Return the [x, y] coordinate for the center point of the cell that contains the specified text.  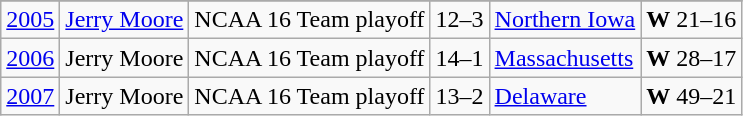
Massachusetts [565, 58]
W 28–17 [692, 58]
2006 [30, 58]
12–3 [460, 20]
W 49–21 [692, 96]
2005 [30, 20]
Northern Iowa [565, 20]
13–2 [460, 96]
Delaware [565, 96]
14–1 [460, 58]
W 21–16 [692, 20]
2007 [30, 96]
